For the text-containing cell, return its midpoint in (X, Y) coordinate format. 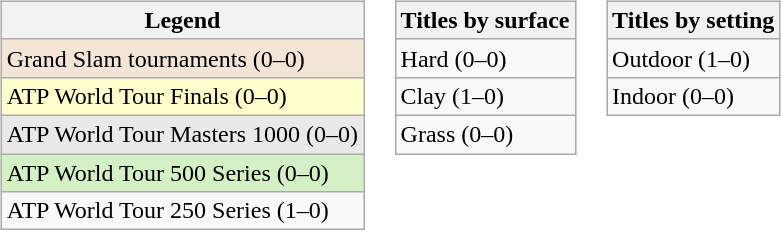
ATP World Tour 500 Series (0–0) (182, 173)
Titles by setting (694, 20)
Grass (0–0) (485, 134)
ATP World Tour 250 Series (1–0) (182, 211)
Clay (1–0) (485, 96)
ATP World Tour Finals (0–0) (182, 96)
Titles by surface (485, 20)
Legend (182, 20)
ATP World Tour Masters 1000 (0–0) (182, 134)
Indoor (0–0) (694, 96)
Hard (0–0) (485, 58)
Grand Slam tournaments (0–0) (182, 58)
Outdoor (1–0) (694, 58)
